Capture the cell that displays the provided text and extract its [X, Y] central coordinate. 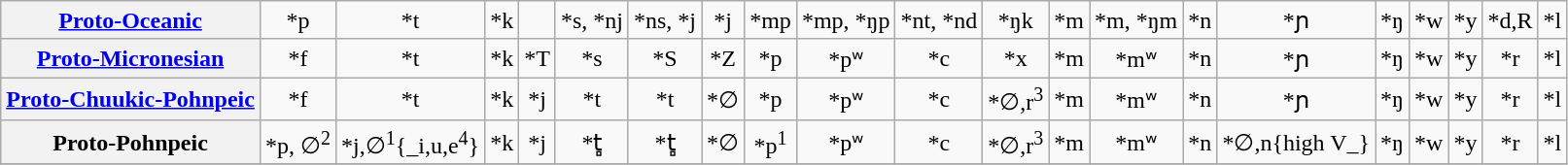
Proto-Chuukic-Pohnpeic [130, 99]
*s [591, 58]
*ns, *j [665, 20]
*nt, *nd [939, 20]
*T [538, 58]
*d,R [1511, 20]
Proto-Oceanic [130, 20]
*s, *nj [591, 20]
*m, *ŋm [1135, 20]
*x [1016, 58]
*Z [723, 58]
*p1 [771, 142]
Proto-Micronesian [130, 58]
*ŋk [1016, 20]
*∅,n{high V_} [1297, 142]
*S [665, 58]
*mp [771, 20]
*mp, *ŋp [846, 20]
*p, ∅2 [297, 142]
Proto-Pohnpeic [130, 142]
*j,∅1{_i,u,e4} [410, 142]
